Search for the cell housing the specified text and yield its (x, y) center coordinate. 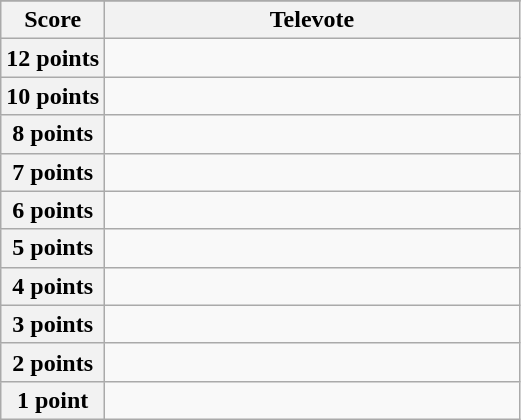
10 points (53, 96)
8 points (53, 134)
4 points (53, 286)
Televote (312, 20)
7 points (53, 172)
2 points (53, 362)
6 points (53, 210)
3 points (53, 324)
5 points (53, 248)
Score (53, 20)
12 points (53, 58)
1 point (53, 400)
